Detect which cell encompasses the target text, then output its (x, y) center coordinate. 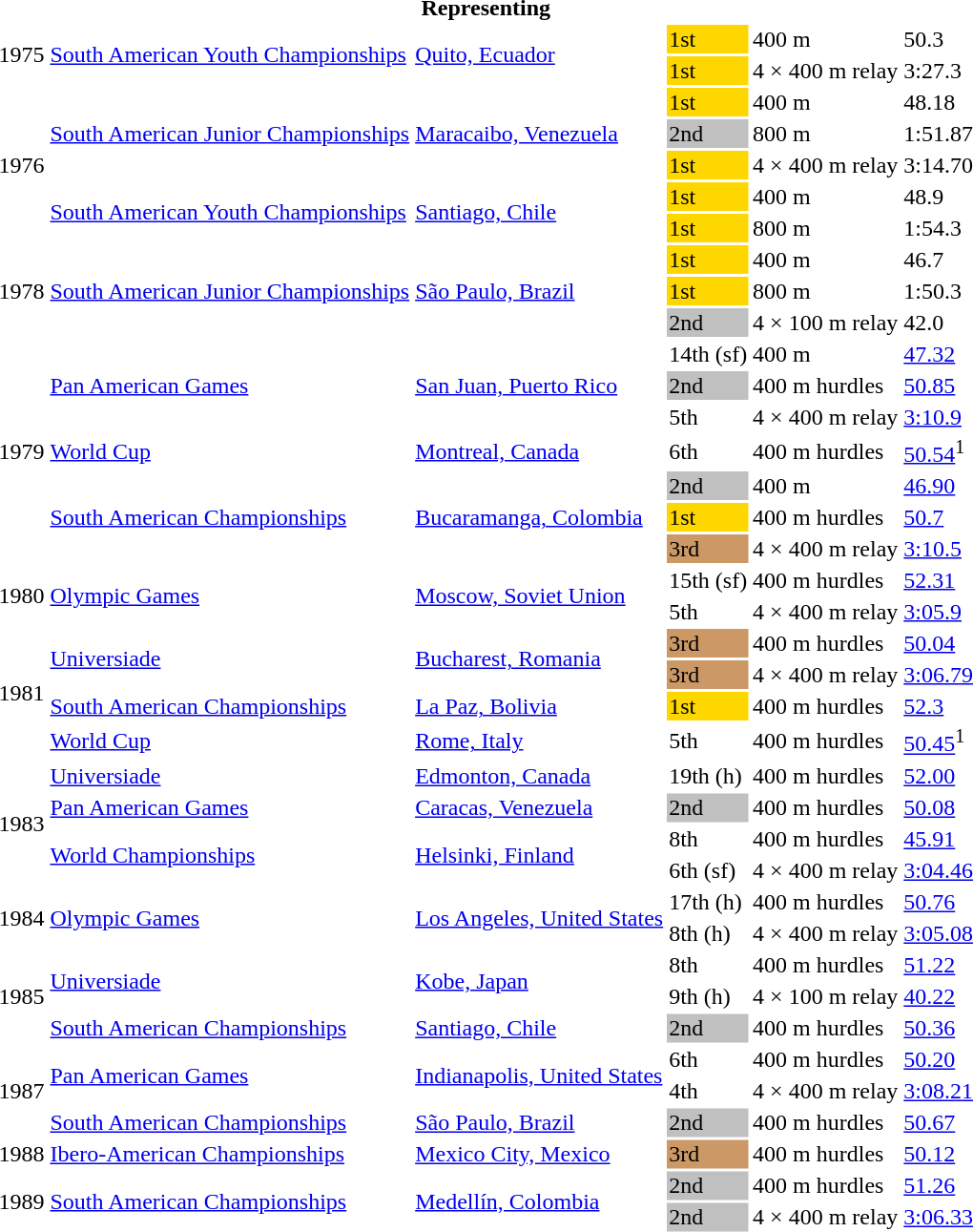
Bucharest, Romania (540, 658)
19th (h) (708, 776)
Rome, Italy (540, 741)
La Paz, Bolivia (540, 706)
Quito, Ecuador (540, 55)
Mexico City, Mexico (540, 1154)
Helsinki, Finland (540, 855)
14th (sf) (708, 354)
Los Angeles, United States (540, 918)
4th (708, 1091)
8th (h) (708, 933)
Edmonton, Canada (540, 776)
Medellín, Colombia (540, 1201)
Kobe, Japan (540, 981)
9th (h) (708, 996)
Ibero-American Championships (230, 1154)
San Juan, Puerto Rico (540, 386)
17th (h) (708, 902)
15th (sf) (708, 580)
Maracaibo, Venezuela (540, 134)
Bucaramanga, Colombia (540, 517)
Indianapolis, United States (540, 1075)
Moscow, Soviet Union (540, 595)
Caracas, Venezuela (540, 807)
World Championships (230, 855)
Montreal, Canada (540, 451)
6th (sf) (708, 870)
